Return [X, Y] of the center of cell containing provided text 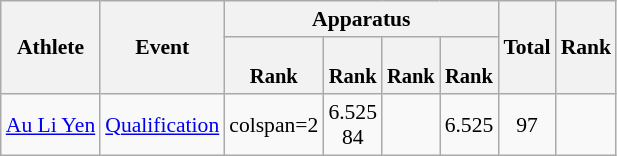
6.52584 [352, 124]
Qualification [162, 124]
Athlete [50, 48]
Apparatus [361, 19]
Event [162, 48]
Total [526, 48]
6.525 [470, 124]
Au Li Yen [50, 124]
97 [526, 124]
colspan=2 [274, 124]
